Search for the cell housing the specified text and yield its (X, Y) center coordinate. 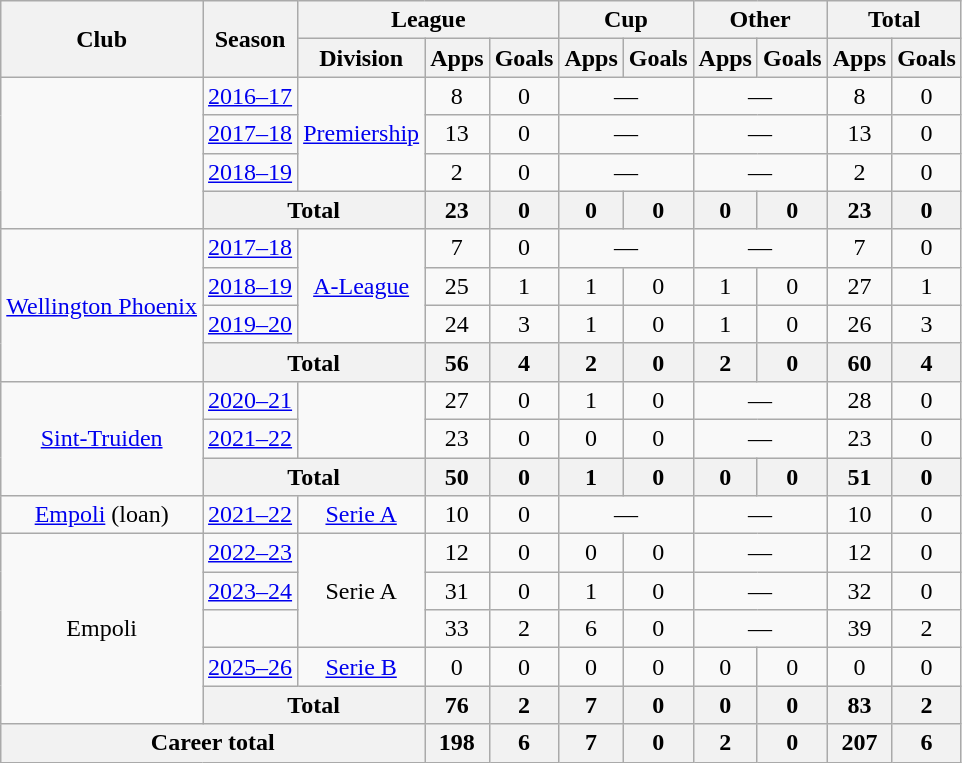
76 (457, 705)
28 (859, 400)
2019–20 (250, 324)
Cup (626, 20)
Division (362, 58)
Career total (213, 743)
Empoli (loan) (102, 515)
Season (250, 39)
Club (102, 39)
2025–26 (250, 667)
2023–24 (250, 591)
Empoli (102, 629)
2022–23 (250, 553)
60 (859, 362)
25 (457, 286)
2016–17 (250, 96)
Wellington Phoenix (102, 305)
50 (457, 477)
33 (457, 629)
32 (859, 591)
83 (859, 705)
24 (457, 324)
Other (760, 20)
26 (859, 324)
51 (859, 477)
39 (859, 629)
Serie B (362, 667)
Sint-Truiden (102, 438)
207 (859, 743)
Premiership (362, 134)
A-League (362, 286)
31 (457, 591)
56 (457, 362)
198 (457, 743)
League (428, 20)
2020–21 (250, 400)
